Detect which cell encompasses the target text, then output its (X, Y) center coordinate. 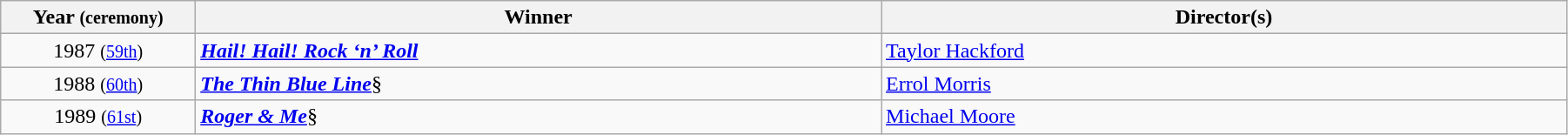
The Thin Blue Line§ (539, 84)
Roger & Me§ (539, 117)
Hail! Hail! Rock ‘n’ Roll (539, 51)
Director(s) (1224, 17)
Errol Morris (1224, 84)
Taylor Hackford (1224, 51)
Michael Moore (1224, 117)
1988 (60th) (98, 84)
Winner (539, 17)
1987 (59th) (98, 51)
1989 (61st) (98, 117)
Year (ceremony) (98, 17)
